From the cell containing the given text, extract its center point as (x, y) coordinate. 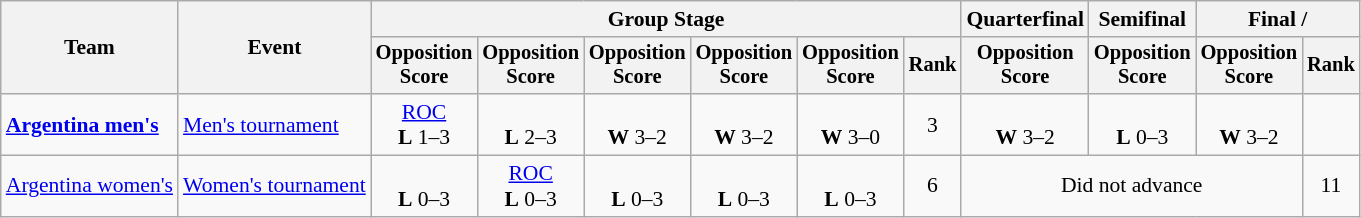
Women's tournament (274, 186)
Semifinal (1142, 19)
Argentina men's (90, 124)
ROCL 0–3 (530, 186)
L 2–3 (530, 124)
Argentina women's (90, 186)
Quarterfinal (1025, 19)
Team (90, 48)
Did not advance (1132, 186)
3 (933, 124)
Final / (1278, 19)
6 (933, 186)
Event (274, 48)
ROCL 1–3 (424, 124)
11 (1331, 186)
Men's tournament (274, 124)
W 3–0 (850, 124)
Group Stage (666, 19)
